Return the [x, y] coordinate for the center point of the cell that contains the specified text.  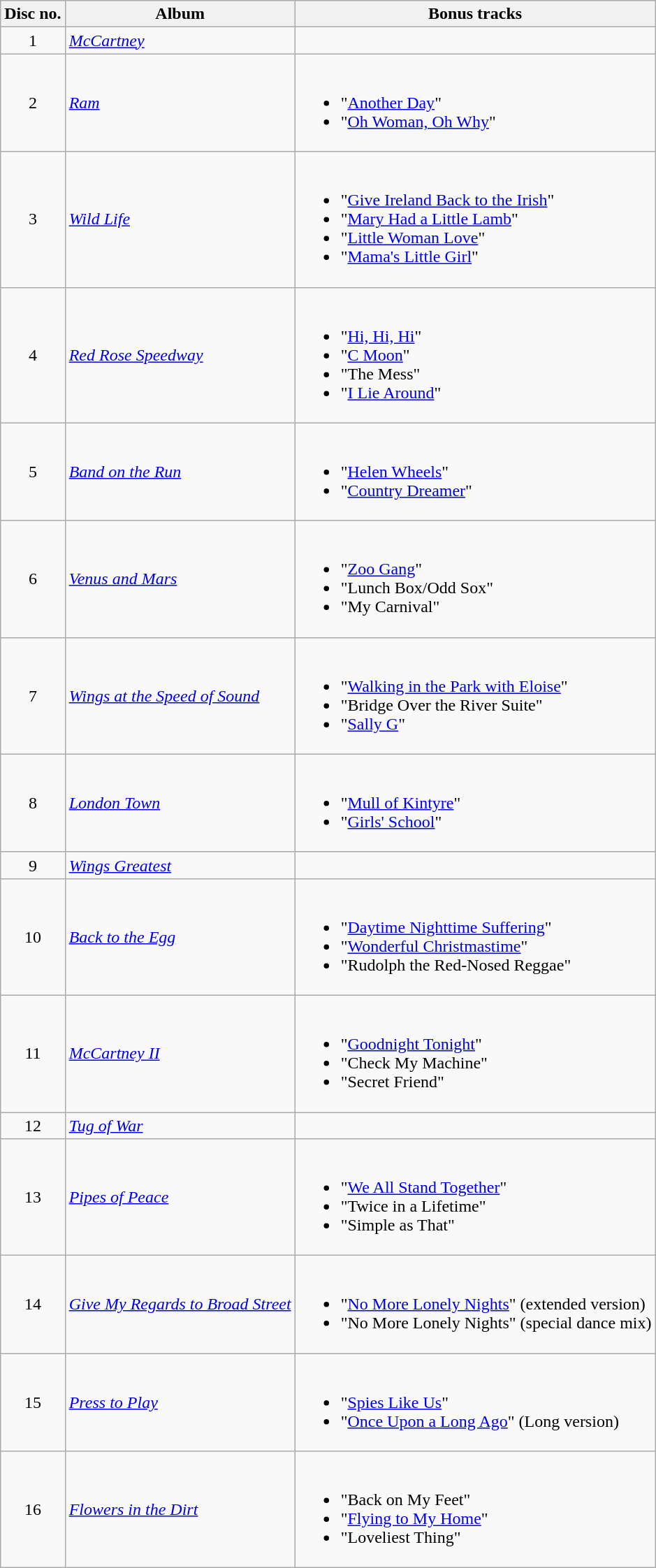
"Zoo Gang""Lunch Box/Odd Sox""My Carnival" [475, 579]
"Walking in the Park with Eloise""Bridge Over the River Suite""Sally G" [475, 696]
16 [33, 1509]
8 [33, 803]
"Back on My Feet""Flying to My Home""Loveliest Thing" [475, 1509]
"No More Lonely Nights" (extended version)"No More Lonely Nights" (special dance mix) [475, 1305]
Red Rose Speedway [180, 355]
Back to the Egg [180, 936]
14 [33, 1305]
1 [33, 41]
15 [33, 1402]
Pipes of Peace [180, 1198]
9 [33, 865]
Bonus tracks [475, 14]
Wings at the Speed of Sound [180, 696]
7 [33, 696]
"Goodnight Tonight""Check My Machine""Secret Friend" [475, 1054]
Tug of War [180, 1126]
Flowers in the Dirt [180, 1509]
12 [33, 1126]
McCartney [180, 41]
"Give Ireland Back to the Irish""Mary Had a Little Lamb""Little Woman Love""Mama's Little Girl" [475, 219]
4 [33, 355]
"We All Stand Together""Twice in a Lifetime""Simple as That" [475, 1198]
Wings Greatest [180, 865]
Give My Regards to Broad Street [180, 1305]
Ram [180, 103]
"Mull of Kintyre""Girls' School" [475, 803]
"Daytime Nighttime Suffering""Wonderful Christmastime""Rudolph the Red-Nosed Reggae" [475, 936]
Band on the Run [180, 472]
11 [33, 1054]
"Helen Wheels""Country Dreamer" [475, 472]
London Town [180, 803]
Press to Play [180, 1402]
3 [33, 219]
2 [33, 103]
"Another Day""Oh Woman, Oh Why" [475, 103]
Album [180, 14]
Wild Life [180, 219]
13 [33, 1198]
10 [33, 936]
5 [33, 472]
"Spies Like Us""Once Upon a Long Ago" (Long version) [475, 1402]
"Hi, Hi, Hi""C Moon""The Mess""I Lie Around" [475, 355]
McCartney II [180, 1054]
6 [33, 579]
Venus and Mars [180, 579]
Disc no. [33, 14]
